From the cell containing the given text, extract its center point as (X, Y) coordinate. 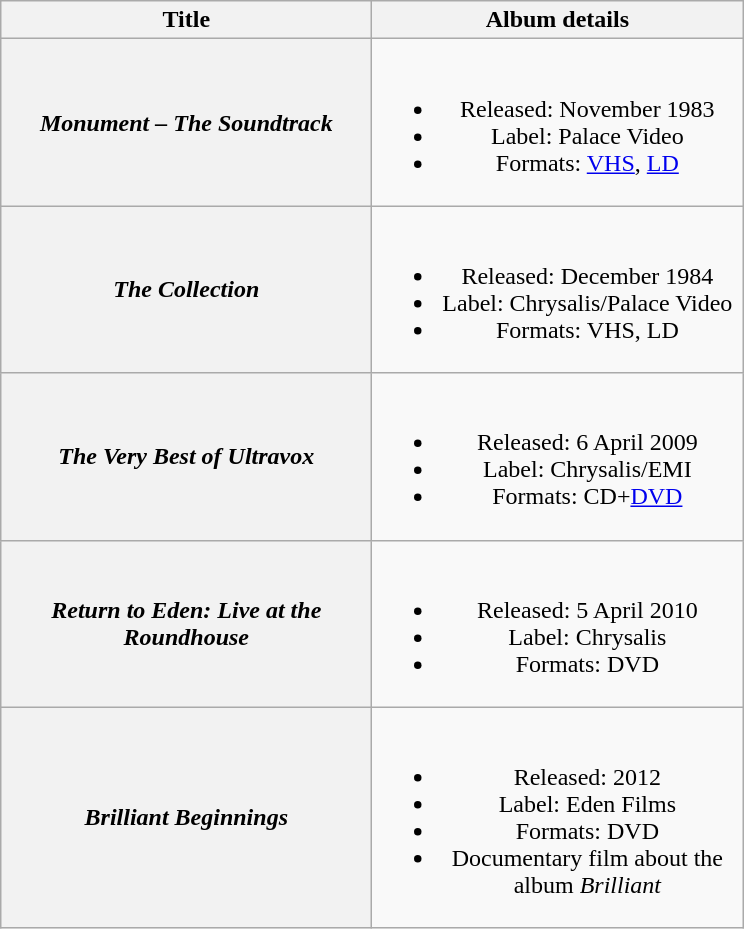
Released: 5 April 2010Label: ChrysalisFormats: DVD (558, 624)
Released: December 1984Label: Chrysalis/Palace VideoFormats: VHS, LD (558, 290)
The Very Best of Ultravox (186, 456)
Released: 2012Label: Eden FilmsFormats: DVDDocumentary film about the album Brilliant (558, 818)
Brilliant Beginnings (186, 818)
Monument – The Soundtrack (186, 122)
Album details (558, 20)
Return to Eden: Live at the Roundhouse (186, 624)
Released: November 1983Label: Palace VideoFormats: VHS, LD (558, 122)
Title (186, 20)
The Collection (186, 290)
Released: 6 April 2009Label: Chrysalis/EMIFormats: CD+DVD (558, 456)
